Detect which cell encompasses the target text, then output its (x, y) center coordinate. 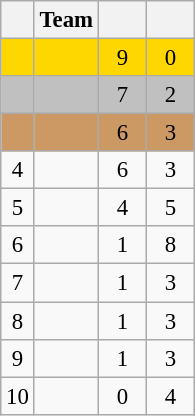
2 (170, 95)
Team (66, 20)
10 (18, 396)
